From the cell containing the given text, extract its center point as [x, y] coordinate. 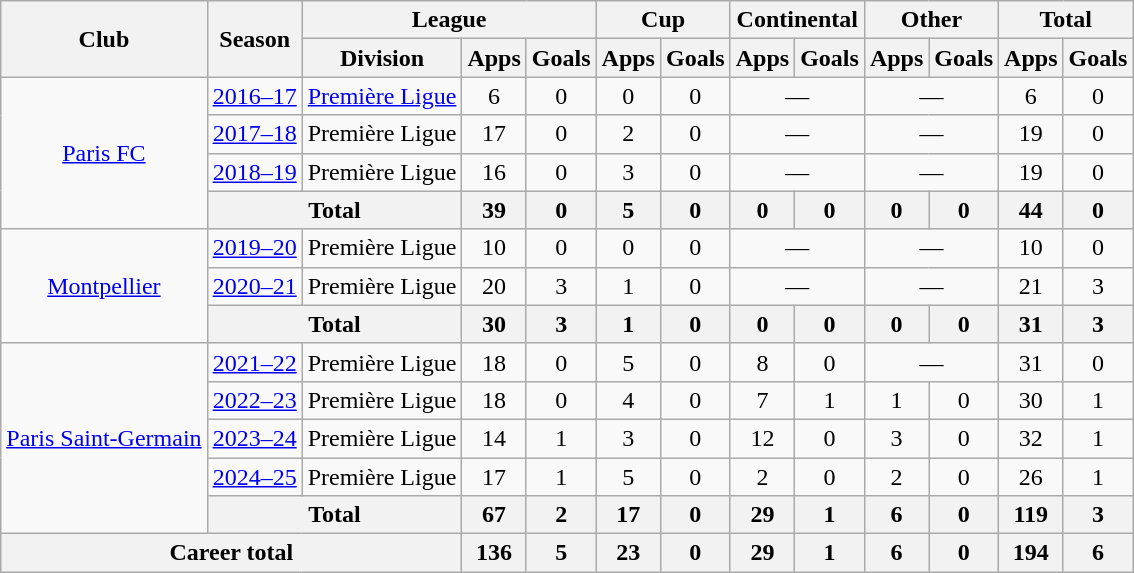
20 [494, 286]
League [449, 20]
2024–25 [254, 477]
67 [494, 515]
2020–21 [254, 286]
2019–20 [254, 248]
8 [762, 362]
16 [494, 172]
2021–22 [254, 362]
44 [1031, 210]
2023–24 [254, 438]
21 [1031, 286]
7 [762, 400]
194 [1031, 553]
Season [254, 39]
Division [382, 58]
Club [104, 39]
23 [628, 553]
119 [1031, 515]
Continental [797, 20]
4 [628, 400]
136 [494, 553]
14 [494, 438]
Paris FC [104, 153]
32 [1031, 438]
2017–18 [254, 134]
26 [1031, 477]
Cup [663, 20]
2022–23 [254, 400]
Other [931, 20]
Paris Saint-Germain [104, 438]
2018–19 [254, 172]
39 [494, 210]
Career total [232, 553]
2016–17 [254, 96]
12 [762, 438]
Montpellier [104, 286]
